Search for the cell housing the specified text and yield its (x, y) center coordinate. 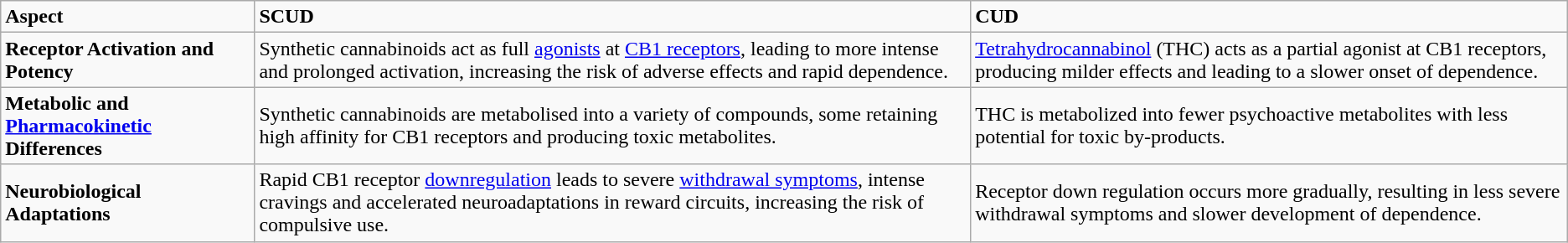
Tetrahydrocannabinol (THC) acts as a partial agonist at CB1 receptors, producing milder effects and leading to a slower onset of dependence. (1270, 60)
Neurobiological Adaptations (127, 203)
SCUD (613, 17)
Receptor Activation and Potency (127, 60)
Synthetic cannabinoids are metabolised into a variety of compounds, some retaining high affinity for CB1 receptors and producing toxic metabolites. (613, 126)
THC is metabolized into fewer psychoactive metabolites with less potential for toxic by-products. (1270, 126)
Metabolic and Pharmacokinetic Differences (127, 126)
CUD (1270, 17)
Receptor down regulation occurs more gradually, resulting in less severe withdrawal symptoms and slower development of dependence. (1270, 203)
Aspect (127, 17)
